Output the (x, y) coordinate of the center of the cell containing the given text.  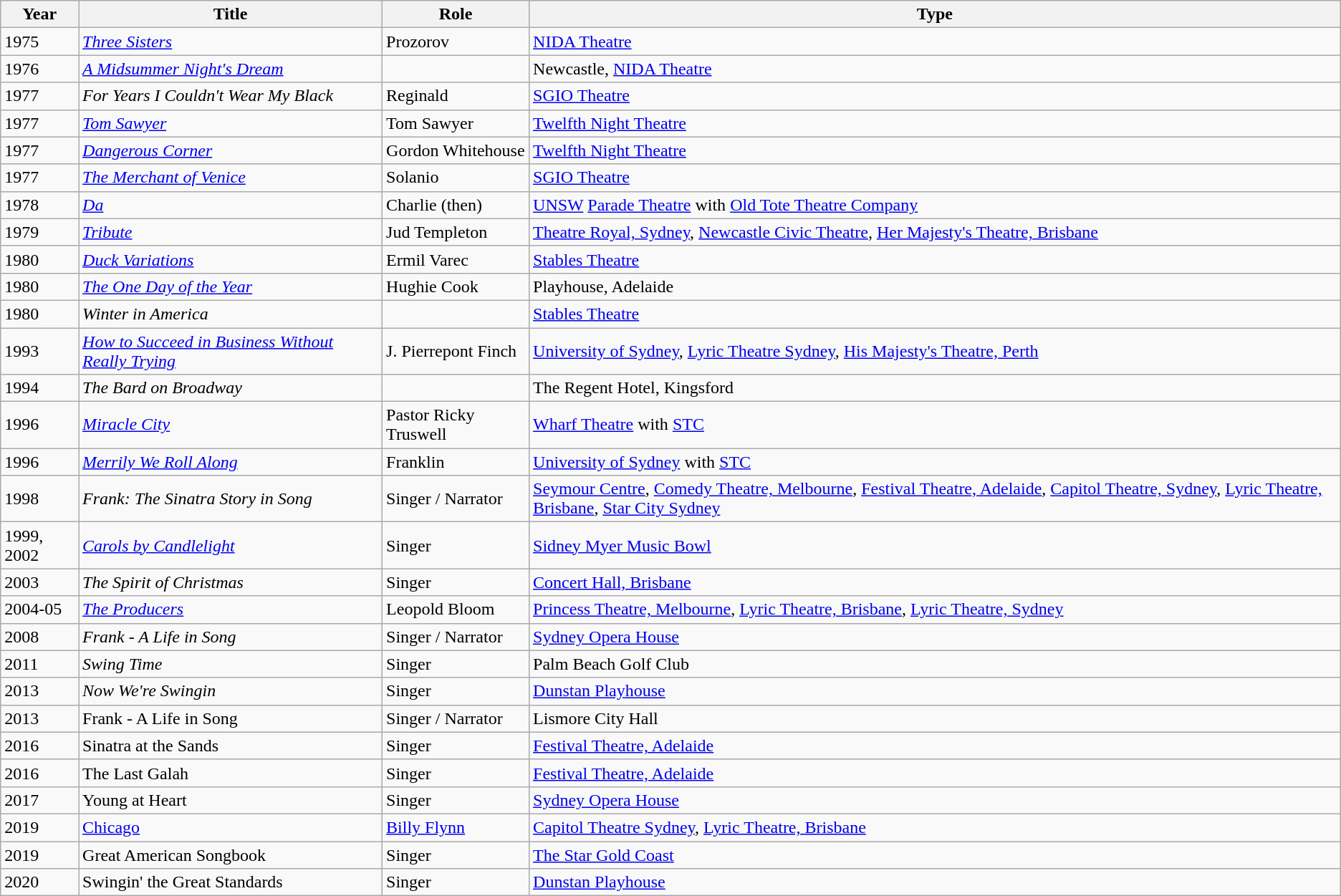
Pastor Ricky Truswell (456, 425)
Theatre Royal, Sydney, Newcastle Civic Theatre, Her Majesty's Theatre, Brisbane (936, 232)
Sinatra at the Sands (231, 746)
The Merchant of Venice (231, 178)
1994 (40, 388)
How to Succeed in Business Without Really Trying (231, 351)
Year (40, 14)
Lismore City Hall (936, 718)
Capitol Theatre Sydney, Lyric Theatre, Brisbane (936, 827)
For Years I Couldn't Wear My Black (231, 96)
Chicago (231, 827)
Princess Theatre, Melbourne, Lyric Theatre, Brisbane, Lyric Theatre, Sydney (936, 610)
Sidney Myer Music Bowl (936, 546)
The Spirit of Christmas (231, 582)
Concert Hall, Brisbane (936, 582)
Now We're Swingin (231, 691)
Merrily We Roll Along (231, 462)
A Midsummer Night's Dream (231, 69)
University of Sydney, Lyric Theatre Sydney, His Majesty's Theatre, Perth (936, 351)
Three Sisters (231, 42)
2003 (40, 582)
The Regent Hotel, Kingsford (936, 388)
NIDA Theatre (936, 42)
Young at Heart (231, 800)
Newcastle, NIDA Theatre (936, 69)
Duck Variations (231, 259)
The Last Galah (231, 773)
1999, 2002 (40, 546)
Frank: The Sinatra Story in Song (231, 498)
The Producers (231, 610)
Ermil Varec (456, 259)
Tribute (231, 232)
Great American Songbook (231, 854)
Dangerous Corner (231, 150)
Prozorov (456, 42)
Playhouse, Adelaide (936, 286)
Role (456, 14)
Miracle City (231, 425)
The Bard on Broadway (231, 388)
Da (231, 205)
Winter in America (231, 314)
The Star Gold Coast (936, 854)
1978 (40, 205)
Seymour Centre, Comedy Theatre, Melbourne, Festival Theatre, Adelaide, Capitol Theatre, Sydney, Lyric Theatre, Brisbane, Star City Sydney (936, 498)
Billy Flynn (456, 827)
1998 (40, 498)
Charlie (then) (456, 205)
2004-05 (40, 610)
Leopold Bloom (456, 610)
Swing Time (231, 664)
Gordon Whitehouse (456, 150)
The One Day of the Year (231, 286)
1975 (40, 42)
2008 (40, 637)
Type (936, 14)
J. Pierrepont Finch (456, 351)
2020 (40, 882)
Solanio (456, 178)
2011 (40, 664)
Palm Beach Golf Club (936, 664)
2017 (40, 800)
Carols by Candlelight (231, 546)
Franklin (456, 462)
Title (231, 14)
Reginald (456, 96)
1993 (40, 351)
Jud Templeton (456, 232)
1979 (40, 232)
University of Sydney with STC (936, 462)
1976 (40, 69)
Hughie Cook (456, 286)
Wharf Theatre with STC (936, 425)
UNSW Parade Theatre with Old Tote Theatre Company (936, 205)
Swingin' the Great Standards (231, 882)
